From the cell containing the given text, extract its center point as (X, Y) coordinate. 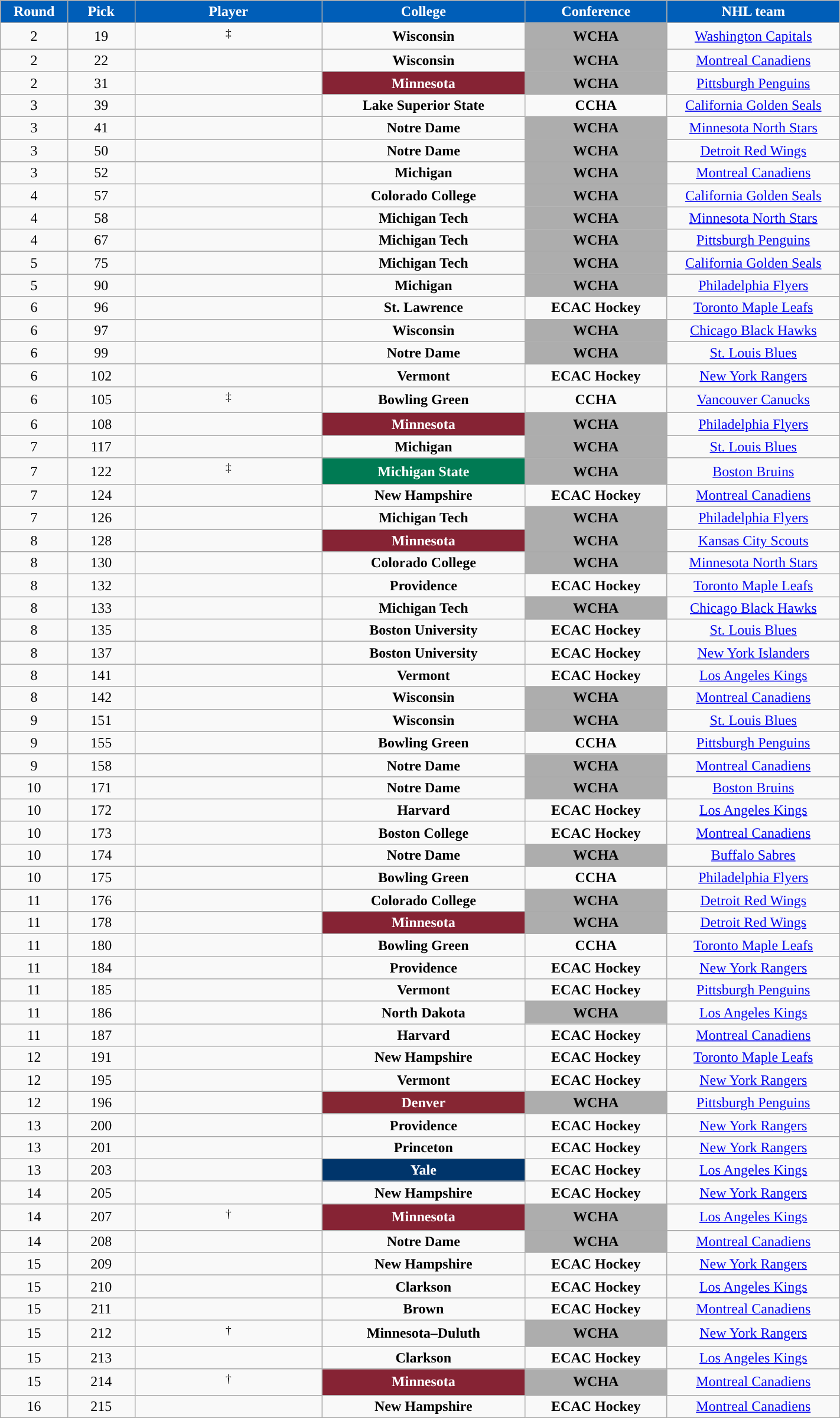
105 (101, 399)
19 (101, 37)
186 (101, 1013)
Princeton (423, 1147)
137 (101, 653)
130 (101, 563)
210 (101, 1286)
151 (101, 720)
New York Islanders (753, 653)
52 (101, 173)
122 (101, 471)
57 (101, 196)
205 (101, 1192)
128 (101, 541)
Brown (423, 1309)
172 (101, 810)
Boston College (423, 832)
96 (101, 308)
Round (34, 12)
Lake Superior State (423, 105)
50 (101, 151)
99 (101, 353)
201 (101, 1147)
208 (101, 1241)
124 (101, 496)
178 (101, 923)
158 (101, 765)
191 (101, 1058)
142 (101, 698)
39 (101, 105)
102 (101, 375)
126 (101, 518)
90 (101, 285)
St. Lawrence (423, 308)
Player (228, 12)
College (423, 12)
22 (101, 60)
133 (101, 608)
211 (101, 1309)
67 (101, 240)
132 (101, 586)
Pick (101, 12)
North Dakota (423, 1013)
141 (101, 675)
41 (101, 128)
184 (101, 968)
209 (101, 1264)
203 (101, 1170)
195 (101, 1080)
108 (101, 424)
Kansas City Scouts (753, 541)
135 (101, 630)
16 (34, 1407)
NHL team (753, 12)
155 (101, 743)
207 (101, 1217)
174 (101, 856)
215 (101, 1407)
Vancouver Canucks (753, 399)
Minnesota–Duluth (423, 1333)
213 (101, 1358)
58 (101, 218)
117 (101, 447)
175 (101, 878)
Michigan State (423, 471)
212 (101, 1333)
97 (101, 330)
185 (101, 990)
Denver (423, 1102)
Yale (423, 1170)
Buffalo Sabres (753, 856)
Washington Capitals (753, 37)
75 (101, 263)
200 (101, 1125)
171 (101, 788)
196 (101, 1102)
31 (101, 83)
214 (101, 1383)
173 (101, 832)
180 (101, 945)
Conference (595, 12)
176 (101, 900)
187 (101, 1035)
